Return (x, y) of the center of cell containing provided text 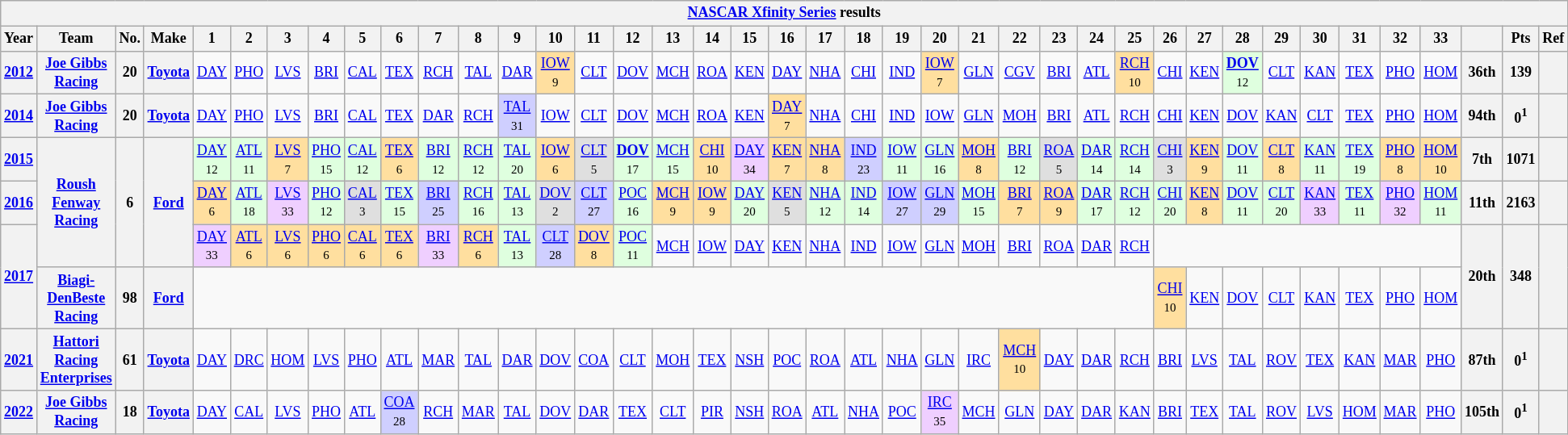
36th (1482, 73)
14 (712, 39)
Ref (1553, 39)
9 (517, 39)
4 (326, 39)
CGV (1019, 73)
CLT20 (1281, 203)
DAR17 (1096, 203)
DAY7 (786, 116)
PHO12 (326, 203)
2014 (19, 116)
22 (1019, 39)
MOH15 (979, 203)
POC16 (633, 203)
87th (1482, 360)
NHA12 (825, 203)
CLT8 (1281, 159)
CHI20 (1170, 203)
IOW6 (556, 159)
MOH8 (979, 159)
139 (1521, 73)
7 (438, 39)
ATL18 (249, 203)
RCH10 (1134, 73)
23 (1059, 39)
5 (362, 39)
ATL11 (249, 159)
NHA8 (825, 159)
11 (594, 39)
10 (556, 39)
LVS6 (287, 246)
DAY6 (212, 203)
TAL31 (517, 116)
TEX15 (399, 203)
KAN33 (1320, 203)
CAL6 (362, 246)
17 (825, 39)
61 (129, 360)
DRC (249, 360)
CHI3 (1170, 159)
105th (1482, 412)
27 (1205, 39)
HOM11 (1440, 203)
MCH15 (673, 159)
31 (1360, 39)
2 (249, 39)
94th (1482, 116)
8 (478, 39)
COA (594, 360)
Make (168, 39)
PIR (712, 412)
CAL3 (362, 203)
2022 (19, 412)
DAY34 (749, 159)
MCH10 (1019, 360)
CLT5 (594, 159)
ROA9 (1059, 203)
IND14 (864, 203)
2163 (1521, 203)
PHO32 (1400, 203)
33 (1440, 39)
2017 (19, 277)
IND23 (864, 159)
No. (129, 39)
MCH9 (673, 203)
Hattori Racing Enterprises (76, 360)
20th (1482, 277)
PHO6 (326, 246)
IOW7 (940, 73)
IRC (979, 360)
2015 (19, 159)
DOV8 (594, 246)
BRI25 (438, 203)
KEN8 (1205, 203)
TEX11 (1360, 203)
LVS7 (287, 159)
7th (1482, 159)
Team (76, 39)
NASCAR Xfinity Series results (785, 13)
2016 (19, 203)
30 (1320, 39)
Roush Fenway Racing (76, 202)
98 (129, 298)
HOM10 (1440, 159)
25 (1134, 39)
ATL6 (249, 246)
TEX19 (1360, 159)
CLT27 (594, 203)
RCH6 (478, 246)
15 (749, 39)
IOW11 (902, 159)
2012 (19, 73)
29 (1281, 39)
13 (673, 39)
11th (1482, 203)
RCH14 (1134, 159)
PHO8 (1400, 159)
32 (1400, 39)
DOV12 (1242, 73)
16 (786, 39)
348 (1521, 277)
KEN5 (786, 203)
DOV2 (556, 203)
21 (979, 39)
BRI7 (1019, 203)
Biagi-DenBeste Racing (76, 298)
DAR14 (1096, 159)
1 (212, 39)
CLT28 (556, 246)
COA28 (399, 412)
RCH16 (478, 203)
IRC35 (940, 412)
BRI33 (438, 246)
DAY12 (212, 159)
CAL12 (362, 159)
POC11 (633, 246)
KEN9 (1205, 159)
GLN29 (940, 203)
KAN11 (1320, 159)
KEN7 (786, 159)
24 (1096, 39)
LVS33 (287, 203)
DAY33 (212, 246)
ROA5 (1059, 159)
DOV17 (633, 159)
IOW27 (902, 203)
TAL20 (517, 159)
12 (633, 39)
19 (902, 39)
GLN16 (940, 159)
Year (19, 39)
1071 (1521, 159)
2021 (19, 360)
26 (1170, 39)
3 (287, 39)
Pts (1521, 39)
PHO15 (326, 159)
DAY20 (749, 203)
28 (1242, 39)
